For the text-containing cell, return its midpoint in [X, Y] coordinate format. 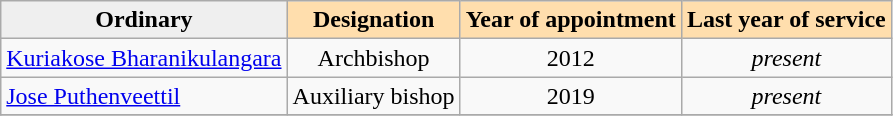
Ordinary [144, 20]
Kuriakose Bharanikulangara [144, 58]
2019 [570, 96]
Archbishop [374, 58]
Year of appointment [570, 20]
2012 [570, 58]
Auxiliary bishop [374, 96]
Jose Puthenveettil [144, 96]
Last year of service [786, 20]
Designation [374, 20]
